Find where the given text appears and provide that cell's center as [x, y] coordinate. 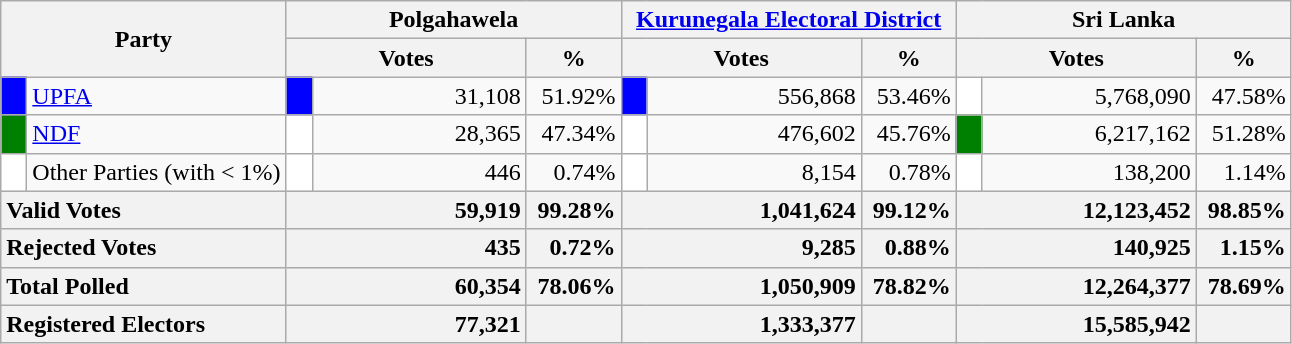
0.78% [908, 172]
UPFA [156, 96]
99.28% [574, 210]
Kurunegala Electoral District [788, 20]
77,321 [406, 324]
12,123,452 [1076, 210]
1.14% [1244, 172]
59,919 [406, 210]
60,354 [406, 286]
47.58% [1244, 96]
78.06% [574, 286]
Registered Electors [144, 324]
0.88% [908, 248]
99.12% [908, 210]
28,365 [419, 134]
1,333,377 [741, 324]
0.72% [574, 248]
31,108 [419, 96]
Party [144, 39]
15,585,942 [1076, 324]
45.76% [908, 134]
78.82% [908, 286]
9,285 [741, 248]
Rejected Votes [144, 248]
5,768,090 [1089, 96]
Polgahawela [454, 20]
435 [406, 248]
12,264,377 [1076, 286]
1,050,909 [741, 286]
Valid Votes [144, 210]
51.28% [1244, 134]
0.74% [574, 172]
8,154 [754, 172]
78.69% [1244, 286]
53.46% [908, 96]
1.15% [1244, 248]
Other Parties (with < 1%) [156, 172]
140,925 [1076, 248]
98.85% [1244, 210]
Sri Lanka [1124, 20]
138,200 [1089, 172]
47.34% [574, 134]
1,041,624 [741, 210]
446 [419, 172]
51.92% [574, 96]
Total Polled [144, 286]
476,602 [754, 134]
NDF [156, 134]
556,868 [754, 96]
6,217,162 [1089, 134]
